Return the [X, Y] coordinate for the center point of the cell that contains the specified text.  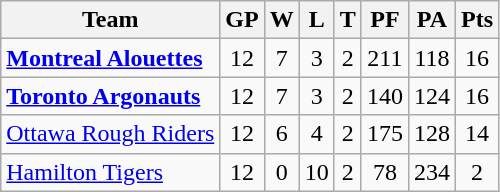
6 [282, 134]
L [316, 20]
0 [282, 172]
14 [478, 134]
140 [384, 96]
78 [384, 172]
Hamilton Tigers [110, 172]
Montreal Alouettes [110, 58]
PA [432, 20]
175 [384, 134]
211 [384, 58]
Pts [478, 20]
128 [432, 134]
Toronto Argonauts [110, 96]
124 [432, 96]
GP [242, 20]
Team [110, 20]
Ottawa Rough Riders [110, 134]
W [282, 20]
PF [384, 20]
234 [432, 172]
118 [432, 58]
10 [316, 172]
4 [316, 134]
T [348, 20]
